For the text-containing cell, return its midpoint in [X, Y] coordinate format. 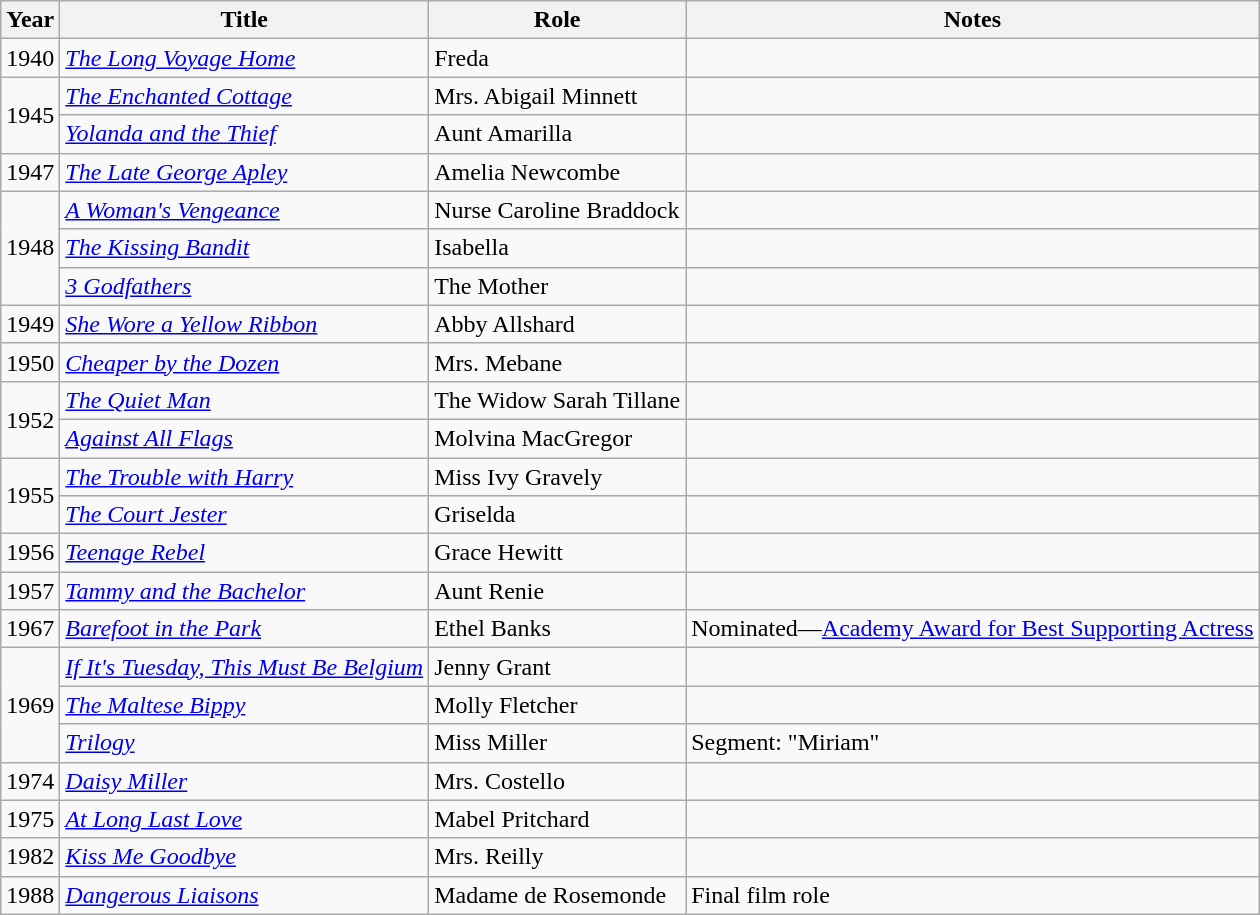
The Quiet Man [244, 400]
The Long Voyage Home [244, 58]
Title [244, 20]
A Woman's Vengeance [244, 210]
Notes [972, 20]
Tammy and the Bachelor [244, 591]
Against All Flags [244, 438]
The Court Jester [244, 515]
Year [30, 20]
Teenage Rebel [244, 553]
Miss Miller [558, 743]
Mrs. Reilly [558, 857]
Molly Fletcher [558, 705]
1967 [30, 629]
Miss Ivy Gravely [558, 477]
Mabel Pritchard [558, 819]
Mrs. Mebane [558, 362]
Role [558, 20]
1940 [30, 58]
3 Godfathers [244, 286]
1974 [30, 781]
Daisy Miller [244, 781]
Dangerous Liaisons [244, 895]
Final film role [972, 895]
The Kissing Bandit [244, 248]
Nurse Caroline Braddock [558, 210]
Isabella [558, 248]
Amelia Newcombe [558, 172]
Trilogy [244, 743]
Mrs. Abigail Minnett [558, 96]
The Enchanted Cottage [244, 96]
Segment: "Miriam" [972, 743]
Griselda [558, 515]
1952 [30, 419]
1949 [30, 324]
Abby Allshard [558, 324]
1975 [30, 819]
1988 [30, 895]
Ethel Banks [558, 629]
Kiss Me Goodbye [244, 857]
Yolanda and the Thief [244, 134]
1969 [30, 705]
1982 [30, 857]
The Mother [558, 286]
Barefoot in the Park [244, 629]
1945 [30, 115]
Freda [558, 58]
Nominated—Academy Award for Best Supporting Actress [972, 629]
1957 [30, 591]
1950 [30, 362]
1956 [30, 553]
Mrs. Costello [558, 781]
She Wore a Yellow Ribbon [244, 324]
The Trouble with Harry [244, 477]
Grace Hewitt [558, 553]
1948 [30, 248]
The Late George Apley [244, 172]
Aunt Renie [558, 591]
Cheaper by the Dozen [244, 362]
The Widow Sarah Tillane [558, 400]
The Maltese Bippy [244, 705]
1955 [30, 496]
If It's Tuesday, This Must Be Belgium [244, 667]
1947 [30, 172]
Madame de Rosemonde [558, 895]
Molvina MacGregor [558, 438]
Aunt Amarilla [558, 134]
At Long Last Love [244, 819]
Jenny Grant [558, 667]
